Detect which cell encompasses the target text, then output its (X, Y) center coordinate. 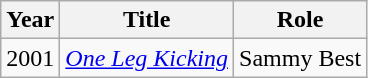
Title (147, 20)
Sammy Best (300, 58)
Year (30, 20)
2001 (30, 58)
One Leg Kicking (147, 58)
Role (300, 20)
